Scan for the cell matching the given text and deliver its [X, Y] coordinate at center. 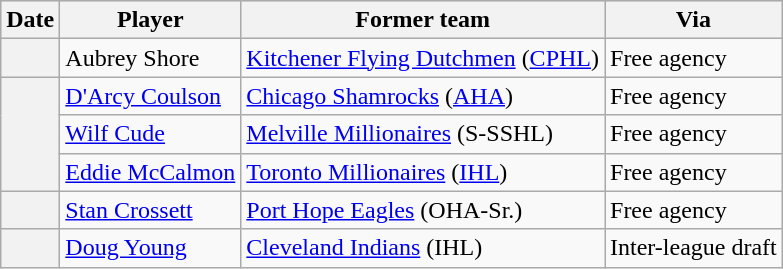
Kitchener Flying Dutchmen (CPHL) [423, 58]
Aubrey Shore [150, 58]
Cleveland Indians (IHL) [423, 248]
D'Arcy Coulson [150, 96]
Date [30, 20]
Wilf Cude [150, 134]
Chicago Shamrocks (AHA) [423, 96]
Melville Millionaires (S-SSHL) [423, 134]
Stan Crossett [150, 210]
Toronto Millionaires (IHL) [423, 172]
Via [693, 20]
Inter-league draft [693, 248]
Player [150, 20]
Eddie McCalmon [150, 172]
Former team [423, 20]
Doug Young [150, 248]
Port Hope Eagles (OHA-Sr.) [423, 210]
